Extract the (x, y) coordinate from the center of the cell holding the provided text.  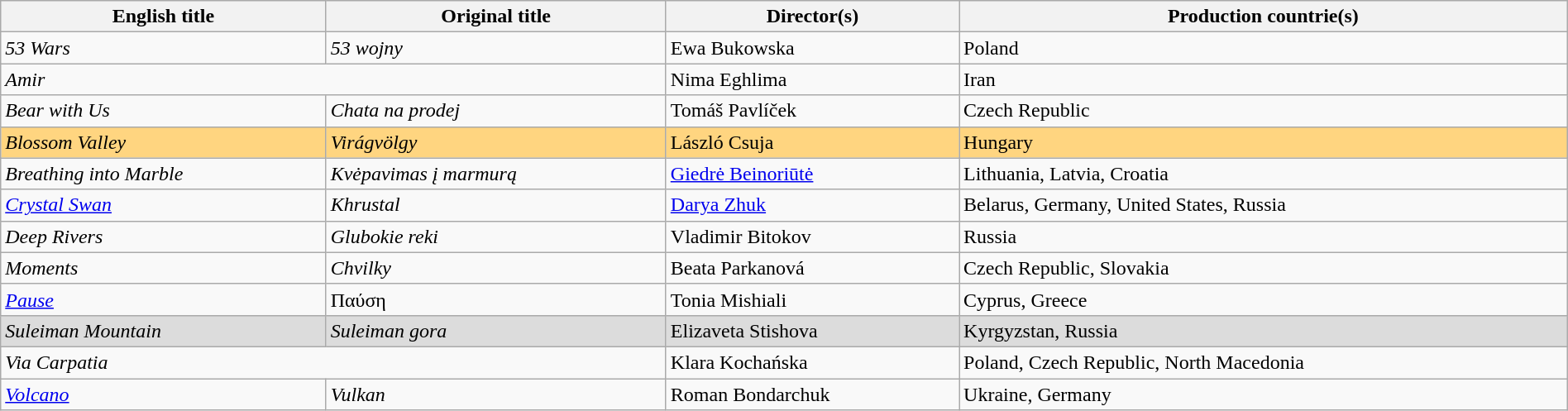
Czech Republic (1264, 111)
László Csuja (812, 142)
Vladimir Bitokov (812, 237)
Director(s) (812, 17)
Deep Rivers (164, 237)
Poland (1264, 48)
Czech Republic, Slovakia (1264, 268)
Nima Eghlima (812, 79)
Production countrie(s) (1264, 17)
Via Carpatia (334, 362)
Glubokie reki (496, 237)
Crystal Swan (164, 205)
Tomáš Pavlíček (812, 111)
Kvėpavimas į marmurą (496, 174)
Iran (1264, 79)
Poland, Czech Republic, North Macedonia (1264, 362)
Elizaveta Stishova (812, 331)
Breathing into Marble (164, 174)
Blossom Valley (164, 142)
Chvilky (496, 268)
Khrustal (496, 205)
Amir (334, 79)
Vulkan (496, 394)
Original title (496, 17)
Virágvölgy (496, 142)
Cyprus, Greece (1264, 299)
Belarus, Germany, United States, Russia (1264, 205)
Bear with Us (164, 111)
Roman Bondarchuk (812, 394)
53 Wars (164, 48)
Παύση (496, 299)
Pause (164, 299)
Ukraine, Germany (1264, 394)
Chata na prodej (496, 111)
Kyrgyzstan, Russia (1264, 331)
Lithuania, Latvia, Croatia (1264, 174)
Moments (164, 268)
Klara Kochańska (812, 362)
English title (164, 17)
Ewa Bukowska (812, 48)
Tonia Mishiali (812, 299)
53 wojny (496, 48)
Darya Zhuk (812, 205)
Suleiman Mountain (164, 331)
Giedrė Beinoriūtė (812, 174)
Suleiman gora (496, 331)
Russia (1264, 237)
Beata Parkanová (812, 268)
Volcano (164, 394)
Hungary (1264, 142)
